Search for the cell housing the specified text and yield its (x, y) center coordinate. 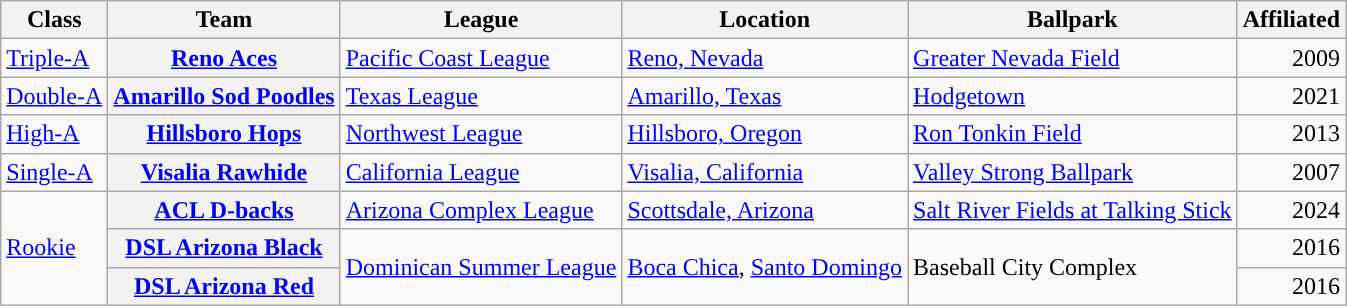
Rookie (54, 248)
2009 (1291, 58)
League (481, 20)
2024 (1291, 210)
Reno, Nevada (765, 58)
Amarillo, Texas (765, 96)
Ron Tonkin Field (1073, 134)
Pacific Coast League (481, 58)
DSL Arizona Black (224, 248)
Northwest League (481, 134)
Double-A (54, 96)
Team (224, 20)
Hodgetown (1073, 96)
2007 (1291, 172)
High-A (54, 134)
2013 (1291, 134)
Salt River Fields at Talking Stick (1073, 210)
Triple-A (54, 58)
Greater Nevada Field (1073, 58)
ACL D-backs (224, 210)
Boca Chica, Santo Domingo (765, 267)
Location (765, 20)
Single-A (54, 172)
2021 (1291, 96)
Arizona Complex League (481, 210)
Scottsdale, Arizona (765, 210)
Texas League (481, 96)
DSL Arizona Red (224, 286)
Valley Strong Ballpark (1073, 172)
Affiliated (1291, 20)
Visalia Rawhide (224, 172)
Dominican Summer League (481, 267)
Visalia, California (765, 172)
California League (481, 172)
Reno Aces (224, 58)
Hillsboro, Oregon (765, 134)
Ballpark (1073, 20)
Hillsboro Hops (224, 134)
Class (54, 20)
Baseball City Complex (1073, 267)
Amarillo Sod Poodles (224, 96)
